Output the (X, Y) coordinate of the center of the cell containing the given text.  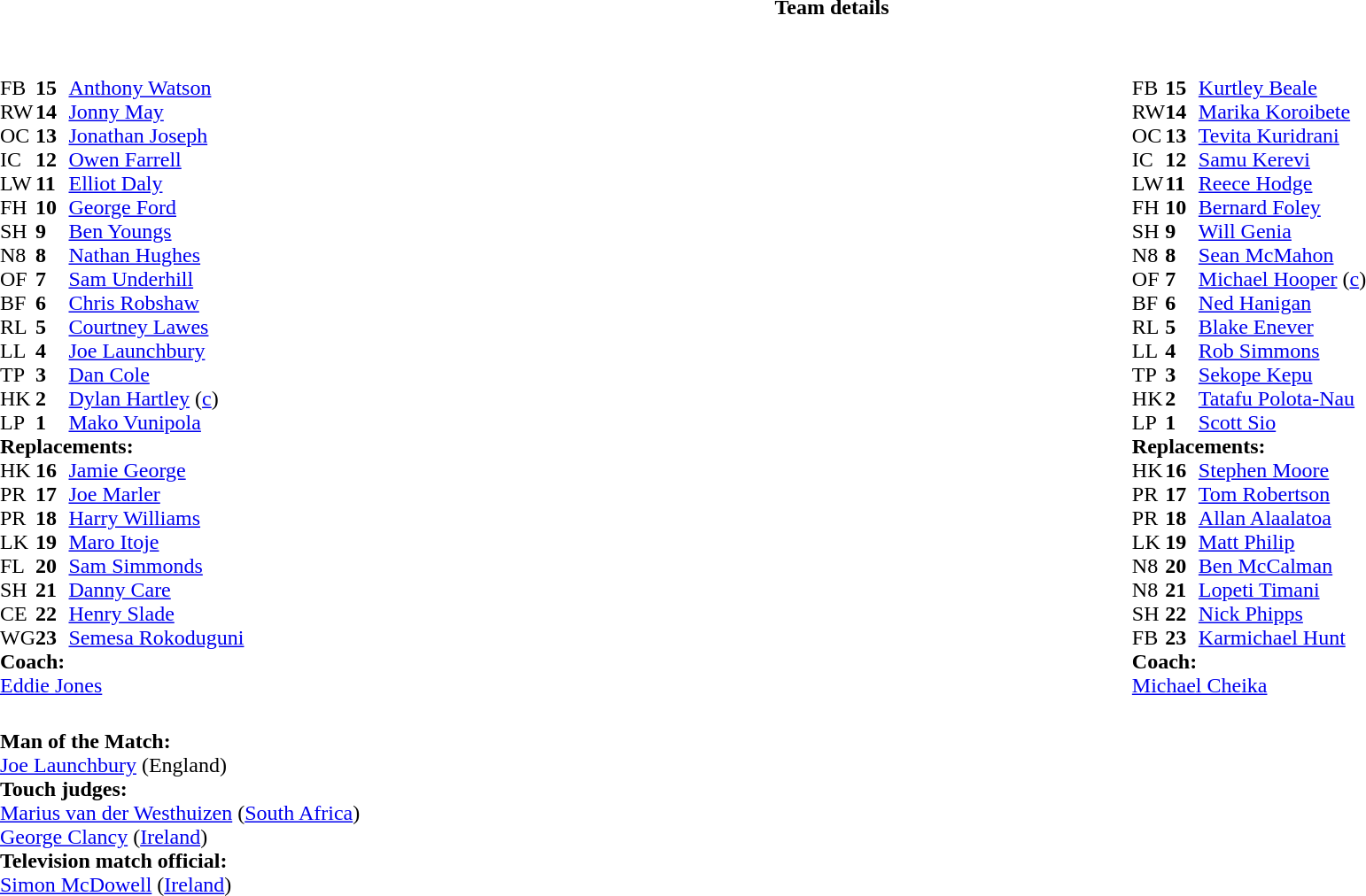
Stephen Moore (1283, 471)
Jonathan Joseph (156, 136)
Anthony Watson (156, 89)
Joe Launchbury (156, 351)
Eddie Jones (122, 685)
Blake Enever (1283, 328)
Bernard Foley (1283, 207)
Jonny May (156, 112)
Sekope Kepu (1283, 375)
Sean McMahon (1283, 255)
Matt Philip (1283, 542)
Joe Marler (156, 494)
Mako Vunipola (156, 423)
Rob Simmons (1283, 351)
Tevita Kuridrani (1283, 136)
FL (18, 567)
Reece Hodge (1283, 184)
Marika Koroibete (1283, 112)
Dylan Hartley (c) (156, 398)
WG (18, 637)
Dan Cole (156, 375)
Ben McCalman (1283, 567)
Henry Slade (156, 614)
Nick Phipps (1283, 614)
Sam Underhill (156, 280)
Michael Cheika (1249, 685)
Sam Simmonds (156, 567)
Karmichael Hunt (1283, 637)
Tatafu Polota-Nau (1283, 398)
Allan Alaalatoa (1283, 519)
Ned Hanigan (1283, 303)
Scott Sio (1283, 423)
Chris Robshaw (156, 303)
CE (18, 614)
Maro Itoje (156, 542)
Samu Kerevi (1283, 159)
Owen Farrell (156, 159)
Nathan Hughes (156, 255)
Tom Robertson (1283, 494)
Ben Youngs (156, 232)
Lopeti Timani (1283, 590)
Will Genia (1283, 232)
Jamie George (156, 471)
Courtney Lawes (156, 328)
Harry Williams (156, 519)
Elliot Daly (156, 184)
Kurtley Beale (1283, 89)
Michael Hooper (c) (1283, 280)
George Ford (156, 207)
Semesa Rokoduguni (156, 637)
Danny Care (156, 590)
